Identify which cell holds the provided text, then report its (x, y) central coordinate. 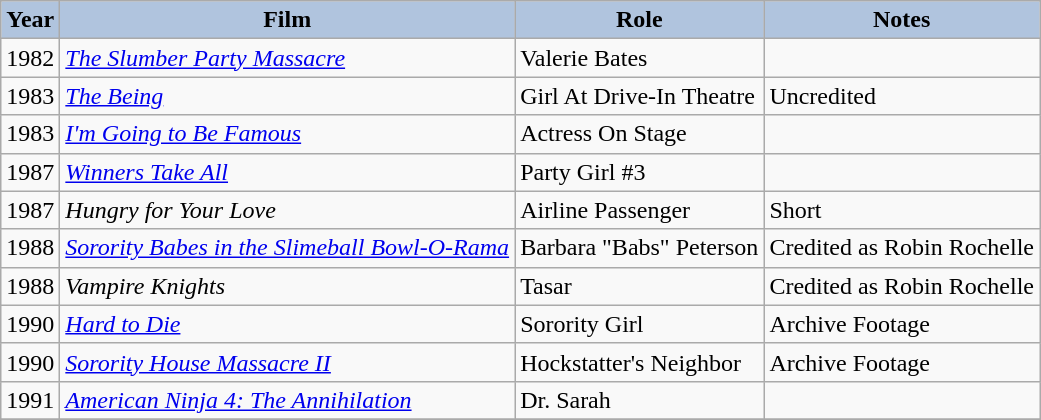
Hard to Die (288, 324)
Hungry for Your Love (288, 210)
Sorority Babes in the Slimeball Bowl-O-Rama (288, 248)
Short (902, 210)
Tasar (640, 286)
1991 (30, 400)
Winners Take All (288, 172)
American Ninja 4: The Annihilation (288, 400)
Vampire Knights (288, 286)
The Slumber Party Massacre (288, 58)
Film (288, 20)
Barbara "Babs" Peterson (640, 248)
Dr. Sarah (640, 400)
Airline Passenger (640, 210)
Sorority House Massacre II (288, 362)
1982 (30, 58)
Party Girl #3 (640, 172)
Girl At Drive-In Theatre (640, 96)
I'm Going to Be Famous (288, 134)
Valerie Bates (640, 58)
Sorority Girl (640, 324)
Hockstatter's Neighbor (640, 362)
Year (30, 20)
Notes (902, 20)
Uncredited (902, 96)
Role (640, 20)
The Being (288, 96)
Actress On Stage (640, 134)
